Find where the given text appears and provide that cell's center as [x, y] coordinate. 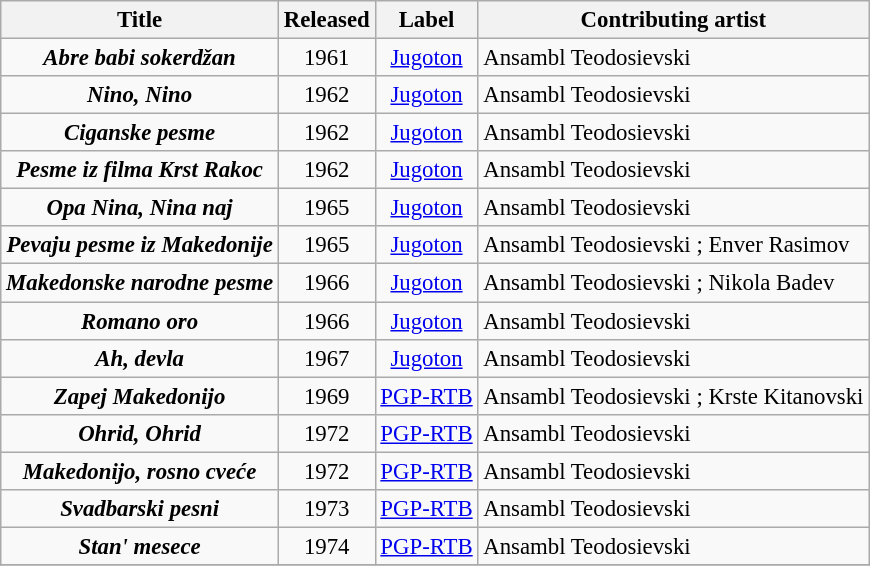
1974 [326, 546]
Ansambl Teodosievski ; Enver Rasimov [674, 245]
1961 [326, 58]
Stan' mesece [140, 546]
Title [140, 20]
Makedonijo, rosno cveće [140, 471]
Abre babi sokerdžan [140, 58]
Svadbarski pesni [140, 509]
Ansambl Teodosievski ; Nikola Badev [674, 283]
Ciganske pesme [140, 133]
Released [326, 20]
Opa Nina, Nina naj [140, 208]
Zapej Makedonijo [140, 396]
Ah, devla [140, 358]
Ohrid, Ohrid [140, 433]
1969 [326, 396]
Pevaju pesme iz Makedonije [140, 245]
Ansambl Teodosievski ; Krste Kitanovski [674, 396]
Makedonske narodne pesme [140, 283]
Pesme iz filma Krst Rakoc [140, 170]
1967 [326, 358]
Contributing artist [674, 20]
Label [426, 20]
1973 [326, 509]
Romano oro [140, 321]
Nino, Nino [140, 95]
